Locate the cell with the specified text and output its (X, Y) center coordinate. 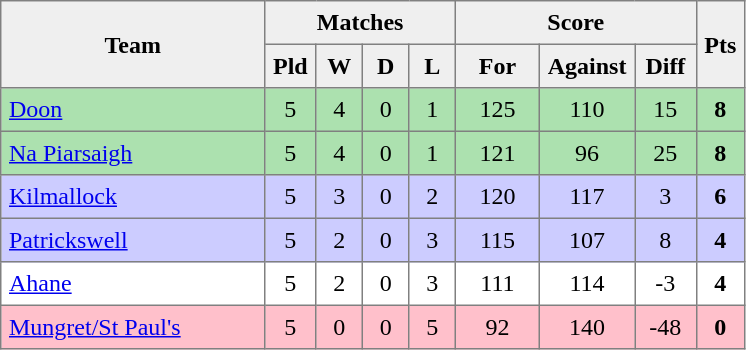
15 (666, 110)
Score (576, 23)
140 (586, 327)
25 (666, 153)
Diff (666, 66)
Doon (133, 110)
Na Piarsaigh (133, 153)
Matches (360, 23)
Pld (290, 66)
107 (586, 240)
110 (586, 110)
-3 (666, 284)
Ahane (133, 284)
92 (497, 327)
121 (497, 153)
Pts (720, 44)
96 (586, 153)
Kilmallock (133, 197)
117 (586, 197)
120 (497, 197)
6 (720, 197)
115 (497, 240)
W (339, 66)
For (497, 66)
114 (586, 284)
111 (497, 284)
Team (133, 44)
125 (497, 110)
-48 (666, 327)
Patrickswell (133, 240)
L (432, 66)
Mungret/St Paul's (133, 327)
Against (586, 66)
D (385, 66)
